Pinpoint the cell where the given text exists, returning its [X, Y] midpoint coordinate. 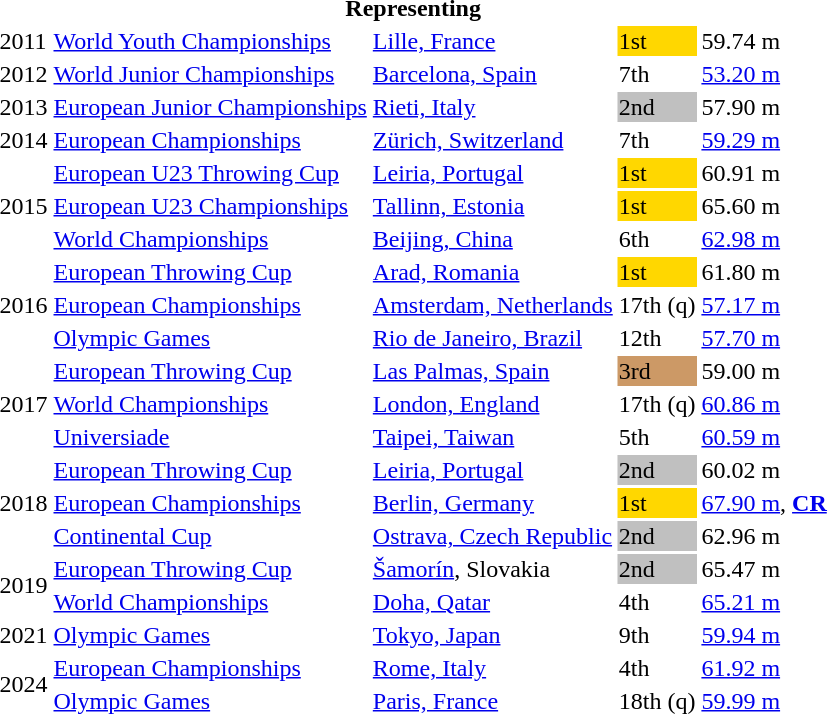
European Junior Championships [210, 107]
60.59 m [764, 437]
6th [657, 239]
59.94 m [764, 635]
Barcelona, Spain [492, 74]
65.47 m [764, 569]
62.98 m [764, 239]
5th [657, 437]
65.21 m [764, 602]
Tokyo, Japan [492, 635]
Zürich, Switzerland [492, 140]
Universiade [210, 437]
Berlin, Germany [492, 503]
Taipei, Taiwan [492, 437]
Lille, France [492, 41]
Doha, Qatar [492, 602]
Šamorín, Slovakia [492, 569]
59.74 m [764, 41]
61.92 m [764, 668]
World Youth Championships [210, 41]
60.02 m [764, 470]
60.91 m [764, 173]
Las Palmas, Spain [492, 371]
Arad, Romania [492, 272]
59.29 m [764, 140]
Ostrava, Czech Republic [492, 536]
World Junior Championships [210, 74]
Rieti, Italy [492, 107]
Amsterdam, Netherlands [492, 305]
Rio de Janeiro, Brazil [492, 338]
9th [657, 635]
Tallinn, Estonia [492, 206]
12th [657, 338]
3rd [657, 371]
61.80 m [764, 272]
London, England [492, 404]
53.20 m [764, 74]
European U23 Championships [210, 206]
57.17 m [764, 305]
60.86 m [764, 404]
65.60 m [764, 206]
59.00 m [764, 371]
57.70 m [764, 338]
Continental Cup [210, 536]
67.90 m, CR [764, 503]
European U23 Throwing Cup [210, 173]
Beijing, China [492, 239]
Rome, Italy [492, 668]
57.90 m [764, 107]
62.96 m [764, 536]
